Locate the cell with the specified text and output its [x, y] center coordinate. 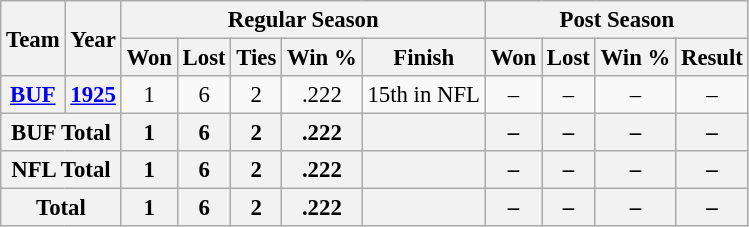
1925 [93, 95]
BUF [33, 95]
Total [61, 208]
15th in NFL [424, 95]
BUF Total [61, 133]
Post Season [616, 20]
Year [93, 38]
Team [33, 38]
Result [712, 58]
Regular Season [303, 20]
Finish [424, 58]
NFL Total [61, 170]
Ties [256, 58]
